Identify which cell holds the provided text, then report its [X, Y] central coordinate. 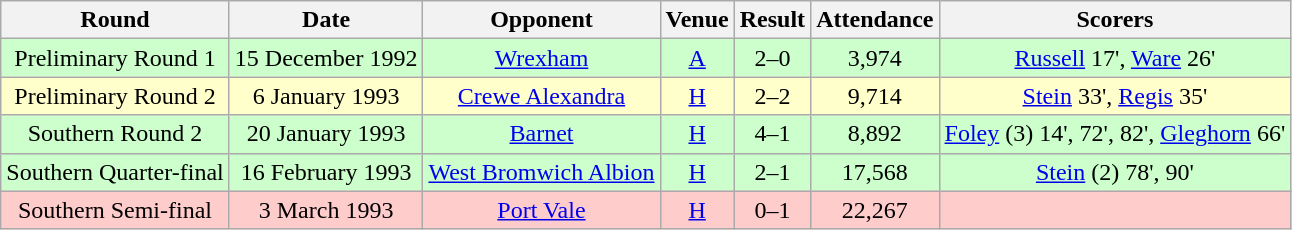
3,974 [875, 58]
Barnet [542, 134]
Opponent [542, 20]
Southern Semi-final [116, 210]
Scorers [1115, 20]
8,892 [875, 134]
0–1 [772, 210]
Crewe Alexandra [542, 96]
Round [116, 20]
Southern Round 2 [116, 134]
West Bromwich Albion [542, 172]
Foley (3) 14', 72', 82', Gleghorn 66' [1115, 134]
Stein 33', Regis 35' [1115, 96]
4–1 [772, 134]
Southern Quarter-final [116, 172]
22,267 [875, 210]
2–1 [772, 172]
3 March 1993 [326, 210]
2–2 [772, 96]
Preliminary Round 2 [116, 96]
Port Vale [542, 210]
Attendance [875, 20]
6 January 1993 [326, 96]
Venue [697, 20]
Result [772, 20]
17,568 [875, 172]
9,714 [875, 96]
Date [326, 20]
A [697, 58]
Preliminary Round 1 [116, 58]
20 January 1993 [326, 134]
Wrexham [542, 58]
15 December 1992 [326, 58]
2–0 [772, 58]
16 February 1993 [326, 172]
Russell 17', Ware 26' [1115, 58]
Stein (2) 78', 90' [1115, 172]
